For the text-containing cell, return its midpoint in [X, Y] coordinate format. 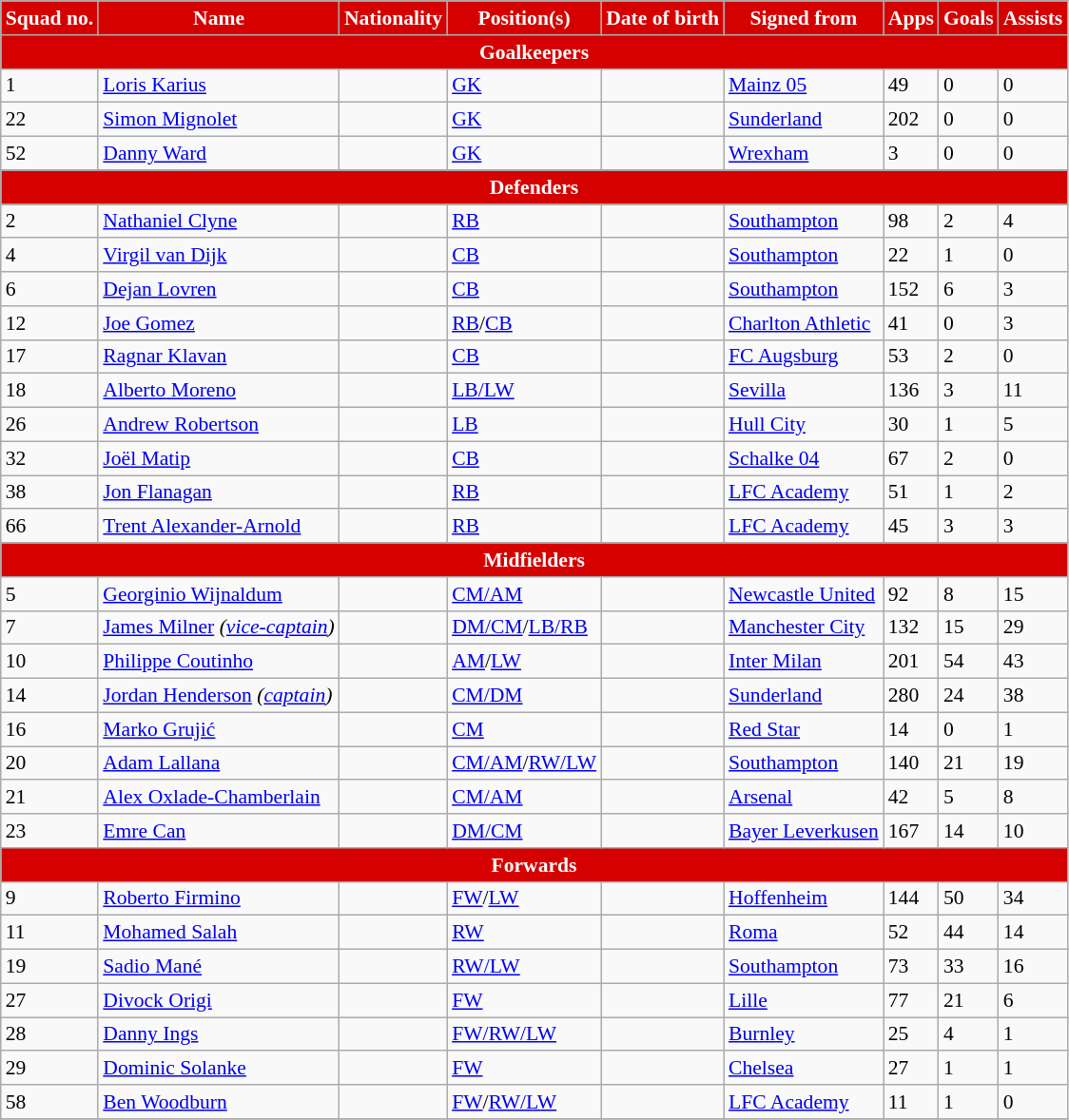
30 [911, 425]
49 [911, 86]
28 [49, 1034]
280 [911, 696]
Red Star [804, 729]
50 [968, 898]
Jordan Henderson (captain) [219, 696]
Mohamed Salah [219, 933]
Danny Ward [219, 154]
Nathaniel Clyne [219, 222]
Squad no. [49, 18]
FC Augsburg [804, 357]
DM/CM [524, 831]
LB/LW [524, 391]
42 [911, 798]
Chelsea [804, 1069]
Marko Grujić [219, 729]
Charlton Athletic [804, 323]
Roma [804, 933]
CM/DM [524, 696]
Forwards [534, 865]
James Milner (vice-captain) [219, 628]
Georginio Wijnaldum [219, 594]
Mainz 05 [804, 86]
43 [1033, 662]
Philippe Coutinho [219, 662]
152 [911, 289]
167 [911, 831]
Sevilla [804, 391]
LB [524, 425]
AM/LW [524, 662]
RB/CB [524, 323]
Name [219, 18]
9 [49, 898]
Joe Gomez [219, 323]
Virgil van Dijk [219, 256]
92 [911, 594]
Jon Flanagan [219, 492]
Apps [911, 18]
Ragnar Klavan [219, 357]
Ben Woodburn [219, 1102]
23 [49, 831]
66 [49, 527]
20 [49, 763]
Midfielders [534, 560]
Assists [1033, 18]
45 [911, 527]
Alex Oxlade-Chamberlain [219, 798]
Goalkeepers [534, 52]
24 [968, 696]
Danny Ings [219, 1034]
Alberto Moreno [219, 391]
Trent Alexander-Arnold [219, 527]
202 [911, 120]
132 [911, 628]
201 [911, 662]
Dominic Solanke [219, 1069]
98 [911, 222]
Adam Lallana [219, 763]
CM [524, 729]
140 [911, 763]
Divock Origi [219, 1000]
Wrexham [804, 154]
67 [911, 458]
18 [49, 391]
Schalke 04 [804, 458]
Position(s) [524, 18]
Bayer Leverkusen [804, 831]
DM/CM/LB/RB [524, 628]
Inter Milan [804, 662]
Lille [804, 1000]
51 [911, 492]
44 [968, 933]
73 [911, 967]
136 [911, 391]
Dejan Lovren [219, 289]
Nationality [394, 18]
144 [911, 898]
CM/AM/RW/LW [524, 763]
12 [49, 323]
Andrew Robertson [219, 425]
Hull City [804, 425]
26 [49, 425]
58 [49, 1102]
Newcastle United [804, 594]
Sadio Mané [219, 967]
25 [911, 1034]
33 [968, 967]
FW/LW [524, 898]
Date of birth [662, 18]
Defenders [534, 187]
Hoffenheim [804, 898]
Simon Mignolet [219, 120]
Arsenal [804, 798]
RW [524, 933]
7 [49, 628]
Goals [968, 18]
RW/LW [524, 967]
Manchester City [804, 628]
Emre Can [219, 831]
32 [49, 458]
41 [911, 323]
53 [911, 357]
54 [968, 662]
Burnley [804, 1034]
Joël Matip [219, 458]
Roberto Firmino [219, 898]
Signed from [804, 18]
34 [1033, 898]
77 [911, 1000]
17 [49, 357]
Loris Karius [219, 86]
